Locate the cell with the specified text and output its [X, Y] center coordinate. 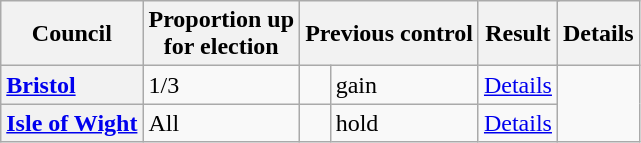
Bristol [72, 85]
Council [72, 34]
Isle of Wight [72, 123]
Previous control [390, 34]
Proportion upfor election [222, 34]
All [222, 123]
hold [404, 123]
1/3 [222, 85]
gain [404, 85]
Result [518, 34]
